Detect which cell encompasses the target text, then output its (X, Y) center coordinate. 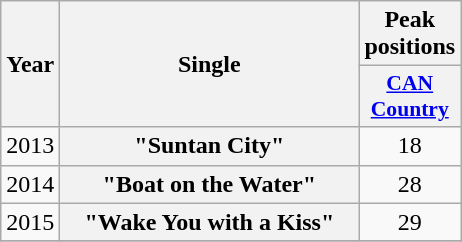
Single (210, 64)
"Wake You with a Kiss" (210, 222)
29 (410, 222)
2015 (30, 222)
"Boat on the Water" (210, 184)
18 (410, 146)
Peak positions (410, 34)
28 (410, 184)
2013 (30, 146)
"Suntan City" (210, 146)
CAN Country (410, 96)
Year (30, 64)
2014 (30, 184)
